Pinpoint the cell where the given text exists, returning its [X, Y] midpoint coordinate. 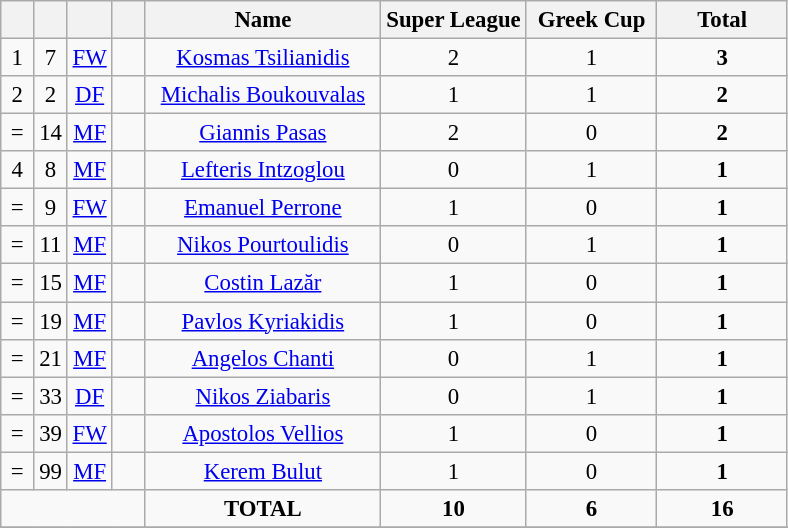
Giannis Pasas [263, 133]
Greek Cup [592, 20]
14 [50, 133]
Emanuel Perrone [263, 208]
Michalis Boukouvalas [263, 95]
4 [18, 170]
Apostolos Vellios [263, 433]
Kosmas Tsilianidis [263, 58]
11 [50, 245]
Kerem Bulut [263, 471]
Angelos Chanti [263, 358]
19 [50, 321]
9 [50, 208]
10 [454, 509]
8 [50, 170]
Nikos Pourtoulidis [263, 245]
3 [722, 58]
6 [592, 509]
Lefteris Intzoglou [263, 170]
Total [722, 20]
33 [50, 396]
Nikos Ziabaris [263, 396]
Costin Lazăr [263, 283]
39 [50, 433]
16 [722, 509]
99 [50, 471]
15 [50, 283]
TOTAL [263, 509]
Name [263, 20]
7 [50, 58]
Super League [454, 20]
21 [50, 358]
Pavlos Kyriakidis [263, 321]
